Locate the cell with the specified text and output its (X, Y) center coordinate. 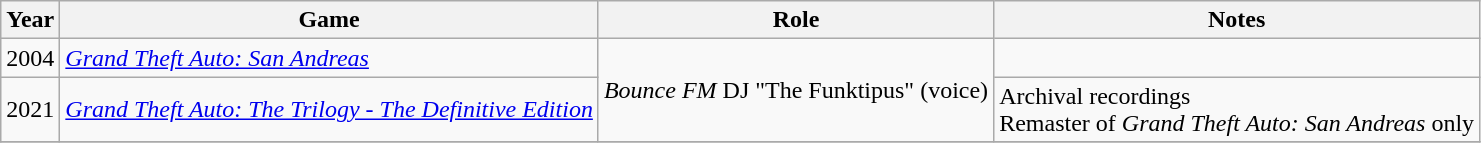
Archival recordingsRemaster of Grand Theft Auto: San Andreas only (1237, 110)
Game (330, 20)
Grand Theft Auto: San Andreas (330, 58)
Year (30, 20)
Bounce FM DJ "The Funktipus" (voice) (796, 90)
Grand Theft Auto: The Trilogy - The Definitive Edition (330, 110)
Role (796, 20)
Notes (1237, 20)
2021 (30, 110)
2004 (30, 58)
